Provide the [x, y] coordinate of the cell's center where the given text is located.  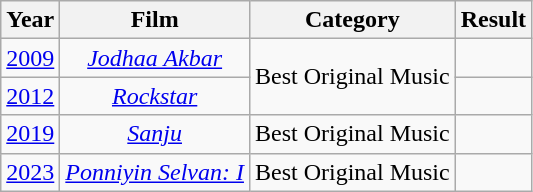
2012 [30, 96]
Film [155, 20]
Year [30, 20]
Jodhaa Akbar [155, 58]
2009 [30, 58]
2019 [30, 134]
Result [493, 20]
2023 [30, 172]
Rockstar [155, 96]
Ponniyin Selvan: I [155, 172]
Category [352, 20]
Sanju [155, 134]
